Identify which cell holds the provided text, then report its (x, y) central coordinate. 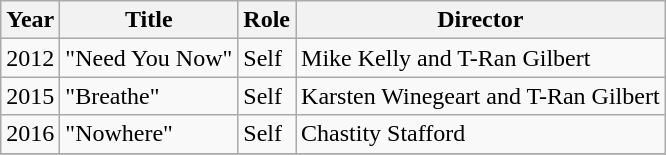
Mike Kelly and T-Ran Gilbert (481, 58)
Karsten Winegeart and T-Ran Gilbert (481, 96)
Title (149, 20)
"Breathe" (149, 96)
2016 (30, 134)
Year (30, 20)
Director (481, 20)
Chastity Stafford (481, 134)
2015 (30, 96)
2012 (30, 58)
"Need You Now" (149, 58)
Role (267, 20)
"Nowhere" (149, 134)
